Identify which cell holds the provided text, then report its (x, y) central coordinate. 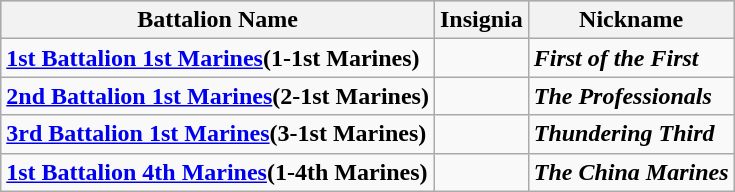
The China Marines (631, 172)
First of the First (631, 58)
Insignia (481, 20)
2nd Battalion 1st Marines(2-1st Marines) (218, 96)
Battalion Name (218, 20)
1st Battalion 4th Marines(1-4th Marines) (218, 172)
3rd Battalion 1st Marines(3-1st Marines) (218, 134)
The Professionals (631, 96)
Thundering Third (631, 134)
Nickname (631, 20)
1st Battalion 1st Marines(1-1st Marines) (218, 58)
